Find where the given text appears and provide that cell's center as (x, y) coordinate. 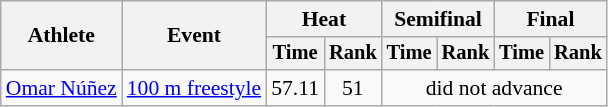
Omar Núñez (62, 88)
57.11 (295, 88)
Athlete (62, 36)
100 m freestyle (194, 88)
Semifinal (438, 19)
51 (353, 88)
Final (550, 19)
Heat (324, 19)
did not advance (494, 88)
Event (194, 36)
